For the text-containing cell, return its midpoint in [x, y] coordinate format. 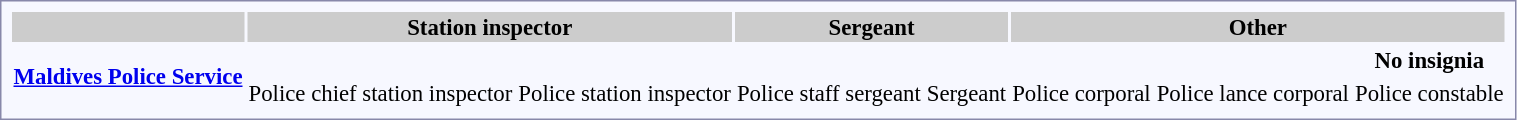
Police staff sergeant [828, 93]
Police chief station inspector [380, 93]
Maldives Police Service [128, 76]
Police constable [1429, 93]
Police station inspector [625, 93]
Police lance corporal [1252, 93]
Other [1258, 27]
No insignia [1429, 60]
Police corporal [1082, 93]
Station inspector [490, 27]
